Scan for the cell matching the given text and deliver its [X, Y] coordinate at center. 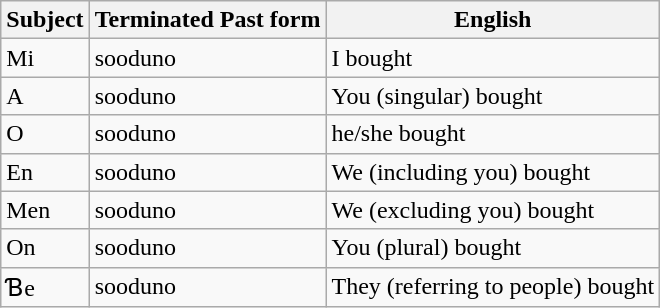
En [45, 172]
We (including you) bought [493, 172]
Ɓe [45, 287]
They (referring to people) bought [493, 287]
Subject [45, 20]
English [493, 20]
You (singular) bought [493, 96]
he/she bought [493, 134]
You (plural) bought [493, 248]
I bought [493, 58]
Men [45, 210]
On [45, 248]
O [45, 134]
A [45, 96]
Terminated Past form [208, 20]
Mi [45, 58]
We (excluding you) bought [493, 210]
